Pinpoint the cell where the given text exists, returning its (x, y) midpoint coordinate. 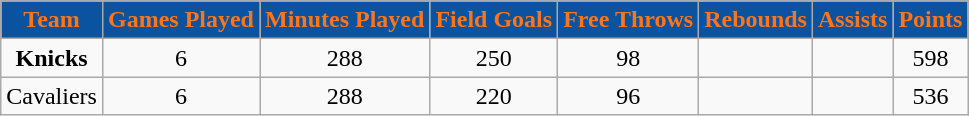
536 (930, 96)
598 (930, 58)
Knicks (52, 58)
Rebounds (756, 20)
Assists (852, 20)
Free Throws (628, 20)
98 (628, 58)
Minutes Played (345, 20)
220 (494, 96)
Cavaliers (52, 96)
Points (930, 20)
250 (494, 58)
Games Played (180, 20)
Field Goals (494, 20)
Team (52, 20)
96 (628, 96)
